Identify which cell holds the provided text, then report its [X, Y] central coordinate. 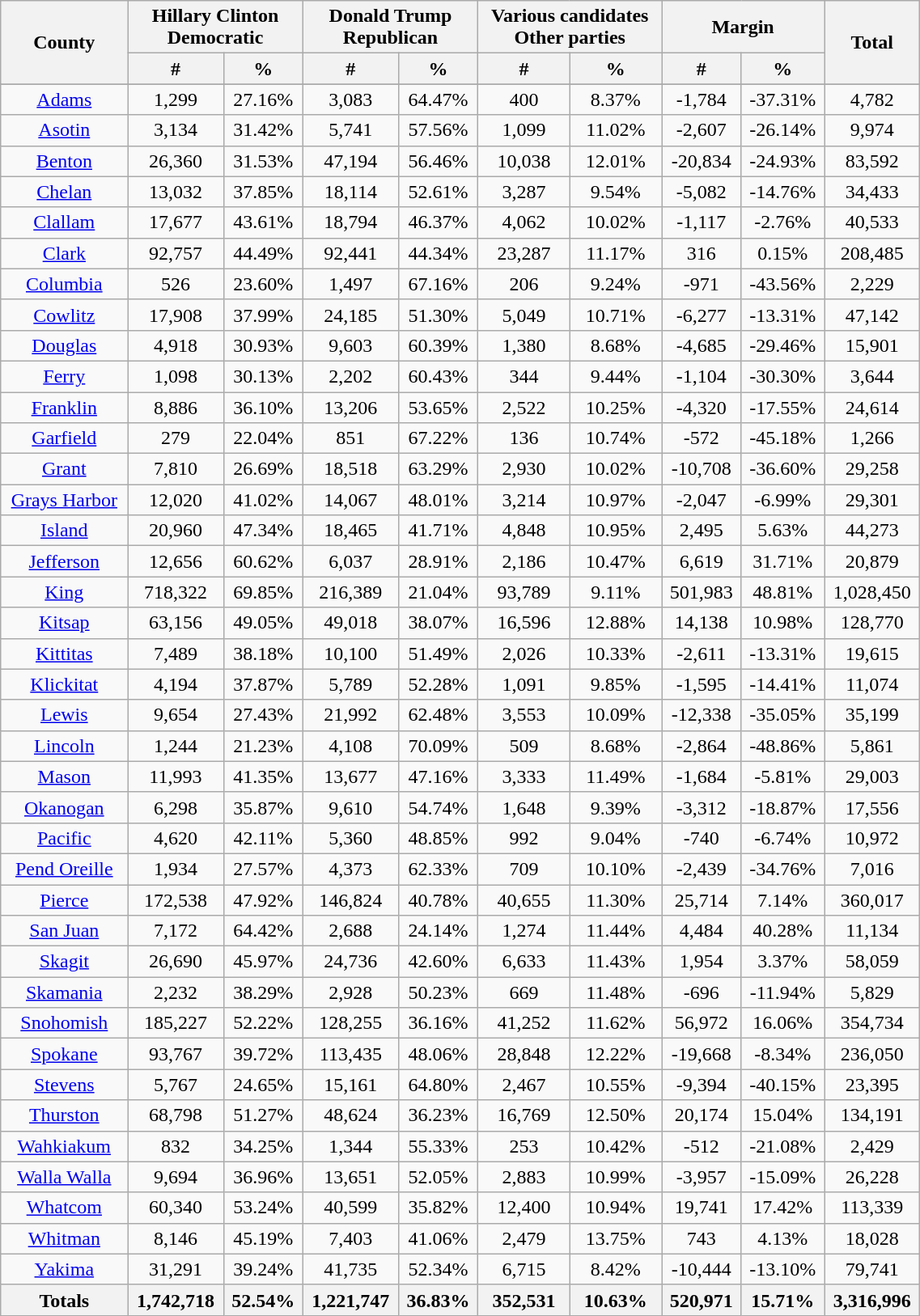
38.07% [438, 623]
2,232 [176, 992]
3,083 [350, 99]
-14.76% [783, 192]
49,018 [350, 623]
7,403 [350, 1238]
-971 [702, 284]
Stevens [65, 1085]
10,972 [872, 838]
-20,834 [702, 161]
1,299 [176, 99]
Clallam [65, 222]
6,037 [350, 561]
-37.31% [783, 99]
Asotin [65, 130]
10.98% [783, 623]
10.25% [615, 407]
-24.93% [783, 161]
Ferry [65, 376]
2,688 [350, 931]
-36.60% [783, 469]
Jefferson [65, 561]
-572 [702, 438]
County [65, 42]
-2,864 [702, 746]
12,020 [176, 500]
4,062 [524, 222]
41.02% [263, 500]
8,886 [176, 407]
64.80% [438, 1085]
11.48% [615, 992]
-6.74% [783, 838]
11,134 [872, 931]
47.34% [263, 531]
2,202 [350, 376]
24,614 [872, 407]
18,465 [350, 531]
24,736 [350, 962]
1,344 [350, 1146]
Wahkiakum [65, 1146]
10.09% [615, 715]
-2,611 [702, 654]
60.62% [263, 561]
-45.18% [783, 438]
992 [524, 838]
-6.99% [783, 500]
253 [524, 1146]
-8.34% [783, 1054]
47.16% [438, 776]
40,599 [350, 1208]
41.06% [438, 1238]
-4,685 [702, 345]
25,714 [702, 900]
23.60% [263, 284]
35,199 [872, 715]
17,556 [872, 807]
34.25% [263, 1146]
Kitsap [65, 623]
3,316,996 [872, 1300]
128,770 [872, 623]
53.65% [438, 407]
-19,668 [702, 1054]
30.93% [263, 345]
4,620 [176, 838]
3,214 [524, 500]
48.85% [438, 838]
68,798 [176, 1115]
134,191 [872, 1115]
208,485 [872, 253]
316 [702, 253]
19,615 [872, 654]
60.39% [438, 345]
21.23% [263, 746]
3,333 [524, 776]
9.44% [615, 376]
48.01% [438, 500]
40.28% [783, 931]
4,484 [702, 931]
7.14% [783, 900]
Island [65, 531]
-13.10% [783, 1269]
7,489 [176, 654]
64.47% [438, 99]
6,715 [524, 1269]
11.02% [615, 130]
1,266 [872, 438]
9,974 [872, 130]
Snohomish [65, 1023]
35.82% [438, 1208]
1,742,718 [176, 1300]
40,655 [524, 900]
-2,607 [702, 130]
279 [176, 438]
18,794 [350, 222]
2,883 [524, 1177]
1,244 [176, 746]
60,340 [176, 1208]
Whatcom [65, 1208]
52.61% [438, 192]
Whitman [65, 1238]
-12,338 [702, 715]
-17.55% [783, 407]
9,694 [176, 1177]
41.35% [263, 776]
10.33% [615, 654]
36.83% [438, 1300]
93,767 [176, 1054]
-3,957 [702, 1177]
15.04% [783, 1115]
46.37% [438, 222]
7,016 [872, 869]
52.05% [438, 1177]
92,757 [176, 253]
15,161 [350, 1085]
Adams [65, 99]
28.91% [438, 561]
52.22% [263, 1023]
5.63% [783, 531]
5,789 [350, 684]
743 [702, 1238]
51.30% [438, 315]
3,644 [872, 376]
Franklin [65, 407]
3,287 [524, 192]
3,134 [176, 130]
9.85% [615, 684]
Cowlitz [65, 315]
-1,684 [702, 776]
37.85% [263, 192]
11.30% [615, 900]
52.28% [438, 684]
718,322 [176, 592]
Donald TrumpRepublican [390, 28]
34,433 [872, 192]
37.87% [263, 684]
15,901 [872, 345]
113,435 [350, 1054]
Grant [65, 469]
669 [524, 992]
55.33% [438, 1146]
-512 [702, 1146]
9.24% [615, 284]
709 [524, 869]
35.87% [263, 807]
64.42% [263, 931]
11.49% [615, 776]
206 [524, 284]
-1,104 [702, 376]
-29.46% [783, 345]
8,146 [176, 1238]
-3,312 [702, 807]
Okanogan [65, 807]
Margin [743, 28]
526 [176, 284]
2,479 [524, 1238]
45.19% [263, 1238]
Hillary ClintonDemocratic [215, 28]
12.88% [615, 623]
40,533 [872, 222]
12.50% [615, 1115]
216,389 [350, 592]
Yakima [65, 1269]
31.42% [263, 130]
36.10% [263, 407]
51.27% [263, 1115]
1,380 [524, 345]
5,829 [872, 992]
20,960 [176, 531]
51.49% [438, 654]
2,429 [872, 1146]
42.11% [263, 838]
27.43% [263, 715]
10,100 [350, 654]
20,879 [872, 561]
Totals [65, 1300]
18,114 [350, 192]
2,026 [524, 654]
42.60% [438, 962]
Pend Oreille [65, 869]
27.57% [263, 869]
1,934 [176, 869]
Various candidatesOther parties [570, 28]
Benton [65, 161]
38.18% [263, 654]
-26.14% [783, 130]
2,229 [872, 284]
-30.30% [783, 376]
146,824 [350, 900]
44.34% [438, 253]
50.23% [438, 992]
0.15% [783, 253]
26,228 [872, 1177]
10.71% [615, 315]
4.13% [783, 1238]
44.49% [263, 253]
38.29% [263, 992]
Chelan [65, 192]
Lewis [65, 715]
29,003 [872, 776]
47.92% [263, 900]
63.29% [438, 469]
79,741 [872, 1269]
40.78% [438, 900]
King [65, 592]
-11.94% [783, 992]
22.04% [263, 438]
93,789 [524, 592]
48,624 [350, 1115]
67.16% [438, 284]
47,194 [350, 161]
-2,047 [702, 500]
185,227 [176, 1023]
-4,320 [702, 407]
Lincoln [65, 746]
Columbia [65, 284]
44,273 [872, 531]
-6,277 [702, 315]
520,971 [702, 1300]
2,930 [524, 469]
13.75% [615, 1238]
54.74% [438, 807]
9,610 [350, 807]
45.97% [263, 962]
14,138 [702, 623]
Klickitat [65, 684]
Spokane [65, 1054]
10.47% [615, 561]
832 [176, 1146]
57.56% [438, 130]
52.34% [438, 1269]
36.16% [438, 1023]
2,186 [524, 561]
4,918 [176, 345]
13,677 [350, 776]
4,848 [524, 531]
24,185 [350, 315]
30.13% [263, 376]
62.33% [438, 869]
43.61% [263, 222]
-10,708 [702, 469]
18,518 [350, 469]
31.71% [783, 561]
48.81% [783, 592]
26,360 [176, 161]
12.01% [615, 161]
5,360 [350, 838]
23,287 [524, 253]
12,656 [176, 561]
41.71% [438, 531]
172,538 [176, 900]
12,400 [524, 1208]
1,091 [524, 684]
-43.56% [783, 284]
10.63% [615, 1300]
8.37% [615, 99]
39.24% [263, 1269]
10,038 [524, 161]
20,174 [702, 1115]
31.53% [263, 161]
851 [350, 438]
11.44% [615, 931]
12.22% [615, 1054]
-10,444 [702, 1269]
9.04% [615, 838]
16.06% [783, 1023]
19,741 [702, 1208]
39.72% [263, 1054]
2,467 [524, 1085]
-5.81% [783, 776]
-48.86% [783, 746]
9.54% [615, 192]
-696 [702, 992]
128,255 [350, 1023]
13,032 [176, 192]
3,553 [524, 715]
Pierce [65, 900]
15.71% [783, 1300]
5,767 [176, 1085]
9,654 [176, 715]
2,522 [524, 407]
-740 [702, 838]
83,592 [872, 161]
400 [524, 99]
41,735 [350, 1269]
Grays Harbor [65, 500]
10.55% [615, 1085]
11,993 [176, 776]
10.97% [615, 500]
70.09% [438, 746]
23,395 [872, 1085]
49.05% [263, 623]
360,017 [872, 900]
-21.08% [783, 1146]
1,221,747 [350, 1300]
1,497 [350, 284]
47,142 [872, 315]
31,291 [176, 1269]
-14.41% [783, 684]
8.42% [615, 1269]
4,782 [872, 99]
27.16% [263, 99]
Skamania [65, 992]
48.06% [438, 1054]
Kittitas [65, 654]
-1,784 [702, 99]
5,049 [524, 315]
1,274 [524, 931]
6,298 [176, 807]
60.43% [438, 376]
18,028 [872, 1238]
14,067 [350, 500]
4,194 [176, 684]
11.43% [615, 962]
56.46% [438, 161]
3.37% [783, 962]
92,441 [350, 253]
1,648 [524, 807]
4,373 [350, 869]
-35.05% [783, 715]
16,769 [524, 1115]
Clark [65, 253]
Pacific [65, 838]
26.69% [263, 469]
Thurston [65, 1115]
21,992 [350, 715]
7,810 [176, 469]
69.85% [263, 592]
-15.09% [783, 1177]
Mason [65, 776]
58,059 [872, 962]
Total [872, 42]
344 [524, 376]
1,028,450 [872, 592]
29,301 [872, 500]
11,074 [872, 684]
10.99% [615, 1177]
17.42% [783, 1208]
-5,082 [702, 192]
36.23% [438, 1115]
9.11% [615, 592]
Walla Walla [65, 1177]
7,172 [176, 931]
352,531 [524, 1300]
10.10% [615, 869]
37.99% [263, 315]
136 [524, 438]
9.39% [615, 807]
10.94% [615, 1208]
1,098 [176, 376]
62.48% [438, 715]
501,983 [702, 592]
San Juan [65, 931]
6,633 [524, 962]
10.74% [615, 438]
13,651 [350, 1177]
-1,595 [702, 684]
1,954 [702, 962]
-9,394 [702, 1085]
17,908 [176, 315]
509 [524, 746]
Douglas [65, 345]
2,495 [702, 531]
9,603 [350, 345]
41,252 [524, 1023]
21.04% [438, 592]
11.62% [615, 1023]
2,928 [350, 992]
52.54% [263, 1300]
16,596 [524, 623]
17,677 [176, 222]
56,972 [702, 1023]
36.96% [263, 1177]
-1,117 [702, 222]
24.14% [438, 931]
236,050 [872, 1054]
10.95% [615, 531]
5,861 [872, 746]
11.17% [615, 253]
5,741 [350, 130]
28,848 [524, 1054]
13,206 [350, 407]
53.24% [263, 1208]
67.22% [438, 438]
4,108 [350, 746]
-2,439 [702, 869]
354,734 [872, 1023]
-40.15% [783, 1085]
63,156 [176, 623]
Skagit [65, 962]
113,339 [872, 1208]
-2.76% [783, 222]
10.42% [615, 1146]
24.65% [263, 1085]
-34.76% [783, 869]
6,619 [702, 561]
-18.87% [783, 807]
26,690 [176, 962]
1,099 [524, 130]
Garfield [65, 438]
29,258 [872, 469]
